Detect which cell encompasses the target text, then output its [X, Y] center coordinate. 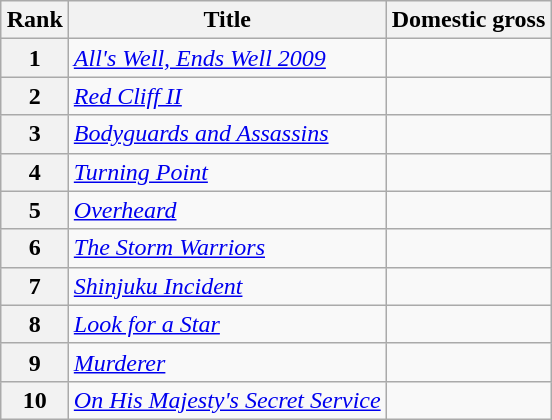
Look for a Star [227, 324]
Shinjuku Incident [227, 286]
Domestic gross [468, 20]
6 [34, 248]
Murderer [227, 362]
Bodyguards and Assassins [227, 134]
5 [34, 210]
2 [34, 96]
1 [34, 58]
On His Majesty's Secret Service [227, 400]
3 [34, 134]
The Storm Warriors [227, 248]
8 [34, 324]
All's Well, Ends Well 2009 [227, 58]
10 [34, 400]
Overheard [227, 210]
4 [34, 172]
7 [34, 286]
9 [34, 362]
Title [227, 20]
Rank [34, 20]
Turning Point [227, 172]
Red Cliff II [227, 96]
